Output the (X, Y) coordinate of the center of the cell containing the given text.  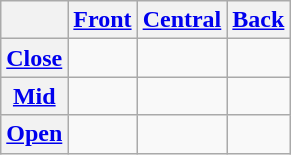
Mid (34, 96)
Open (34, 134)
Back (258, 20)
Front (102, 20)
Central (182, 20)
Close (34, 58)
